Provide the (x, y) coordinate of the cell's center where the given text is located.  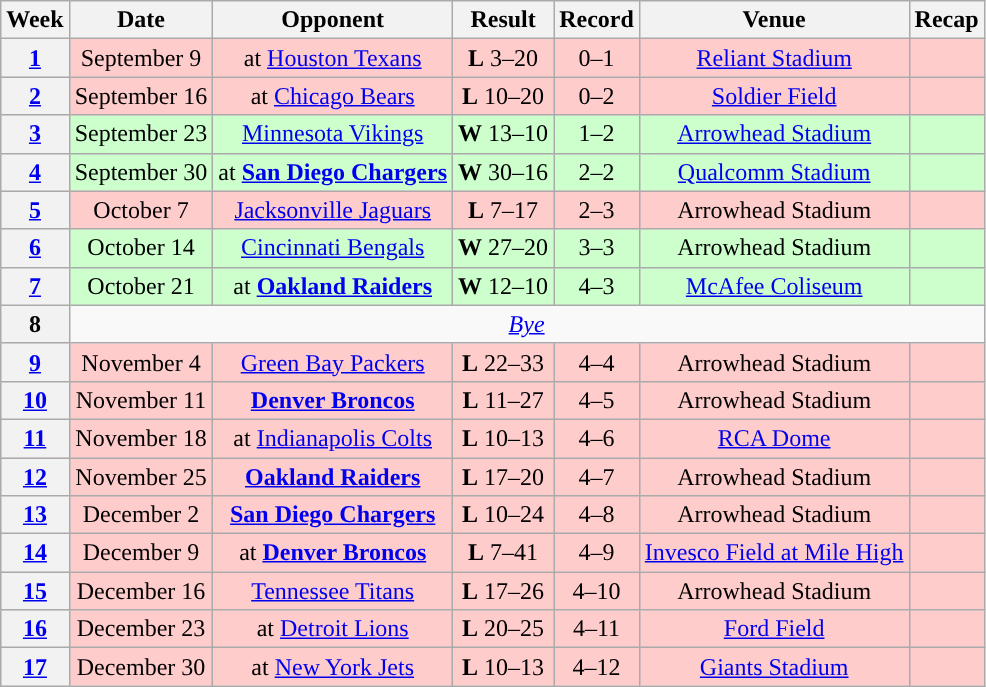
Soldier Field (774, 96)
L 17–26 (504, 591)
Invesco Field at Mile High (774, 553)
RCA Dome (774, 438)
Oakland Raiders (333, 477)
9 (35, 362)
November 4 (141, 362)
Ford Field (774, 629)
W 13–10 (504, 134)
L 22–33 (504, 362)
12 (35, 477)
13 (35, 515)
November 11 (141, 400)
8 (35, 324)
W 12–10 (504, 286)
at San Diego Chargers (333, 172)
at Indianapolis Colts (333, 438)
2 (35, 96)
Minnesota Vikings (333, 134)
October 14 (141, 248)
at Chicago Bears (333, 96)
W 30–16 (504, 172)
Result (504, 20)
December 16 (141, 591)
3 (35, 134)
November 18 (141, 438)
at New York Jets (333, 667)
11 (35, 438)
L 7–41 (504, 553)
McAfee Coliseum (774, 286)
4–8 (597, 515)
September 23 (141, 134)
4–7 (597, 477)
Green Bay Packers (333, 362)
Tennessee Titans (333, 591)
15 (35, 591)
Record (597, 20)
0–2 (597, 96)
December 30 (141, 667)
November 25 (141, 477)
L 20–25 (504, 629)
Jacksonville Jaguars (333, 210)
L 11–27 (504, 400)
0–1 (597, 58)
at Detroit Lions (333, 629)
L 3–20 (504, 58)
September 30 (141, 172)
4–9 (597, 553)
4–5 (597, 400)
L 7–17 (504, 210)
17 (35, 667)
December 9 (141, 553)
4–3 (597, 286)
1 (35, 58)
December 2 (141, 515)
Bye (526, 324)
4–6 (597, 438)
Venue (774, 20)
14 (35, 553)
October 7 (141, 210)
2–3 (597, 210)
at Houston Texans (333, 58)
16 (35, 629)
4–10 (597, 591)
Date (141, 20)
4 (35, 172)
5 (35, 210)
September 9 (141, 58)
Reliant Stadium (774, 58)
October 21 (141, 286)
Recap (946, 20)
1–2 (597, 134)
4–4 (597, 362)
at Oakland Raiders (333, 286)
6 (35, 248)
2–2 (597, 172)
10 (35, 400)
at Denver Broncos (333, 553)
Denver Broncos (333, 400)
Opponent (333, 20)
L 17–20 (504, 477)
September 16 (141, 96)
7 (35, 286)
W 27–20 (504, 248)
3–3 (597, 248)
December 23 (141, 629)
Cincinnati Bengals (333, 248)
Giants Stadium (774, 667)
L 10–24 (504, 515)
L 10–20 (504, 96)
Qualcomm Stadium (774, 172)
San Diego Chargers (333, 515)
Week (35, 20)
4–11 (597, 629)
4–12 (597, 667)
